Pinpoint the cell where the given text exists, returning its [x, y] midpoint coordinate. 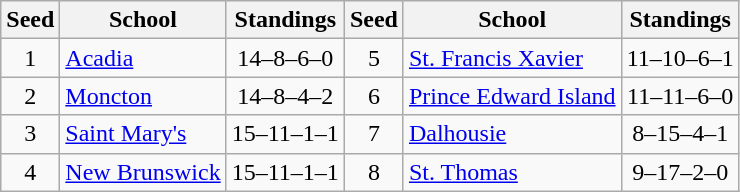
5 [374, 58]
4 [30, 172]
9–17–2–0 [680, 172]
14–8–6–0 [285, 58]
7 [374, 134]
2 [30, 96]
St. Francis Xavier [512, 58]
3 [30, 134]
1 [30, 58]
St. Thomas [512, 172]
Dalhousie [512, 134]
Saint Mary's [143, 134]
Acadia [143, 58]
8–15–4–1 [680, 134]
11–11–6–0 [680, 96]
6 [374, 96]
New Brunswick [143, 172]
14–8–4–2 [285, 96]
Moncton [143, 96]
8 [374, 172]
Prince Edward Island [512, 96]
11–10–6–1 [680, 58]
